For the text-containing cell, return its midpoint in [x, y] coordinate format. 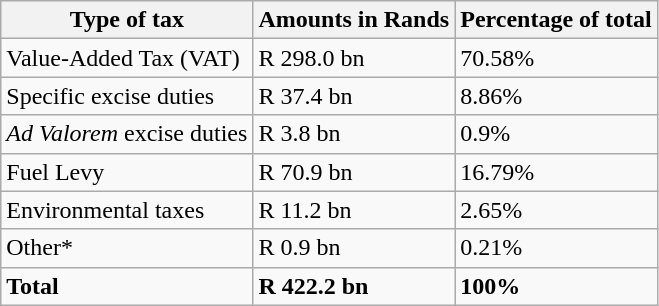
16.79% [556, 172]
Amounts in Rands [354, 20]
R 11.2 bn [354, 210]
70.58% [556, 58]
Percentage of total [556, 20]
R 422.2 bn [354, 286]
R 70.9 bn [354, 172]
R 37.4 bn [354, 96]
R 298.0 bn [354, 58]
Total [127, 286]
100% [556, 286]
Specific excise duties [127, 96]
Fuel Levy [127, 172]
0.21% [556, 248]
0.9% [556, 134]
Other* [127, 248]
R 0.9 bn [354, 248]
Environmental taxes [127, 210]
2.65% [556, 210]
R 3.8 bn [354, 134]
Value-Added Tax (VAT) [127, 58]
8.86% [556, 96]
Ad Valorem excise duties [127, 134]
Type of tax [127, 20]
